Output the [X, Y] coordinate of the center of the cell containing the given text.  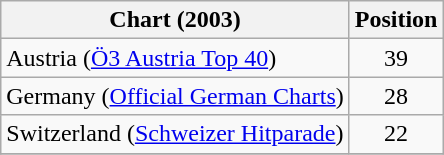
Chart (2003) [175, 20]
Austria (Ö3 Austria Top 40) [175, 58]
Switzerland (Schweizer Hitparade) [175, 134]
22 [396, 134]
Position [396, 20]
28 [396, 96]
Germany (Official German Charts) [175, 96]
39 [396, 58]
